Determine the (X, Y) coordinate at the center of the cell enclosing the given text.  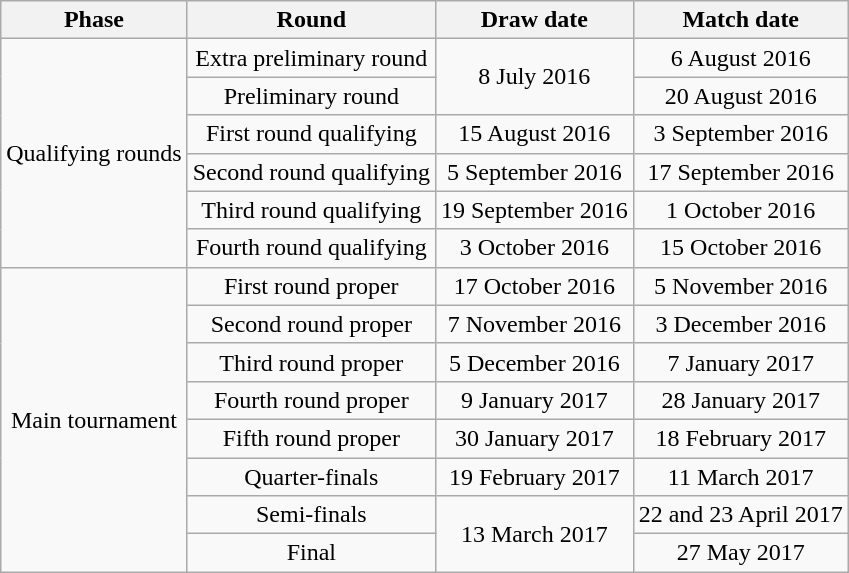
7 January 2017 (740, 362)
Qualifying rounds (94, 153)
8 July 2016 (534, 77)
5 September 2016 (534, 172)
Main tournament (94, 419)
27 May 2017 (740, 553)
Second round qualifying (311, 172)
Round (311, 20)
Fifth round proper (311, 438)
6 August 2016 (740, 58)
Third round qualifying (311, 210)
20 August 2016 (740, 96)
19 September 2016 (534, 210)
Semi-finals (311, 515)
3 October 2016 (534, 248)
Second round proper (311, 324)
11 March 2017 (740, 477)
Preliminary round (311, 96)
19 February 2017 (534, 477)
Fourth round proper (311, 400)
1 October 2016 (740, 210)
13 March 2017 (534, 534)
5 November 2016 (740, 286)
15 October 2016 (740, 248)
Quarter-finals (311, 477)
3 September 2016 (740, 134)
28 January 2017 (740, 400)
30 January 2017 (534, 438)
7 November 2016 (534, 324)
First round proper (311, 286)
Phase (94, 20)
Extra preliminary round (311, 58)
22 and 23 April 2017 (740, 515)
First round qualifying (311, 134)
15 August 2016 (534, 134)
5 December 2016 (534, 362)
9 January 2017 (534, 400)
18 February 2017 (740, 438)
17 September 2016 (740, 172)
Final (311, 553)
Third round proper (311, 362)
17 October 2016 (534, 286)
Match date (740, 20)
Draw date (534, 20)
Fourth round qualifying (311, 248)
3 December 2016 (740, 324)
